Detect which cell encompasses the target text, then output its (X, Y) center coordinate. 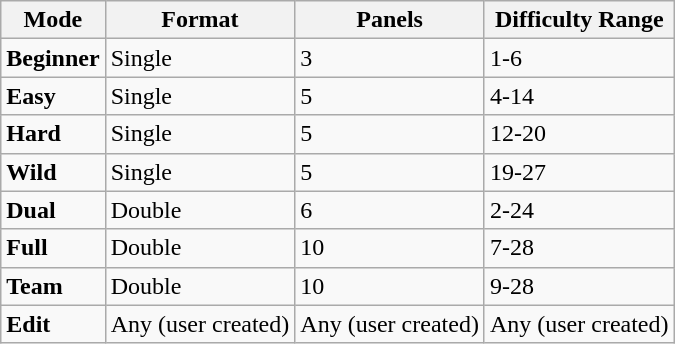
Difficulty Range (579, 20)
19-27 (579, 172)
Hard (53, 134)
Panels (390, 20)
Wild (53, 172)
12-20 (579, 134)
3 (390, 58)
9-28 (579, 286)
7-28 (579, 248)
1-6 (579, 58)
Format (200, 20)
Easy (53, 96)
6 (390, 210)
Mode (53, 20)
Team (53, 286)
Beginner (53, 58)
Dual (53, 210)
Full (53, 248)
Edit (53, 324)
4-14 (579, 96)
2-24 (579, 210)
